Scan for the cell matching the given text and deliver its [x, y] coordinate at center. 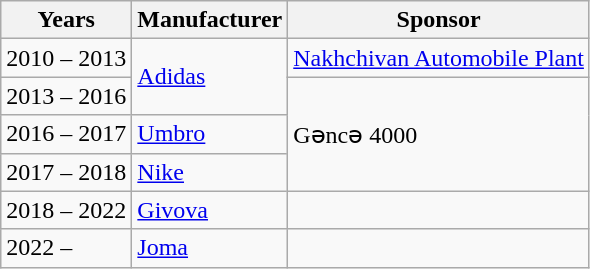
Umbro [210, 134]
2017 – 2018 [66, 172]
2018 – 2022 [66, 210]
2010 – 2013 [66, 58]
Sponsor [439, 20]
2022 – [66, 248]
Manufacturer [210, 20]
Nakhchivan Automobile Plant [439, 58]
Joma [210, 248]
2013 – 2016 [66, 96]
Nike [210, 172]
Years [66, 20]
2016 – 2017 [66, 134]
Givova [210, 210]
Adidas [210, 77]
Gəncə 4000 [439, 134]
